Determine the [x, y] coordinate at the center of the cell enclosing the given text.  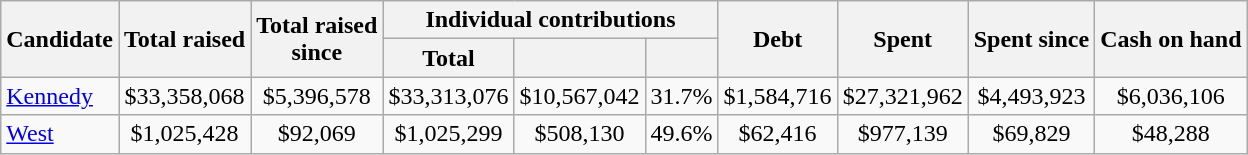
Spent since [1031, 39]
$1,584,716 [778, 96]
$1,025,299 [448, 134]
$69,829 [1031, 134]
Debt [778, 39]
$6,036,106 [1171, 96]
Cash on hand [1171, 39]
$5,396,578 [317, 96]
$33,313,076 [448, 96]
$4,493,923 [1031, 96]
Individual contributions [550, 20]
$1,025,428 [184, 134]
31.7% [682, 96]
$10,567,042 [580, 96]
West [60, 134]
Total raisedsince [317, 39]
$92,069 [317, 134]
Kennedy [60, 96]
$33,358,068 [184, 96]
Candidate [60, 39]
Total [448, 58]
49.6% [682, 134]
$508,130 [580, 134]
Total raised [184, 39]
$62,416 [778, 134]
$48,288 [1171, 134]
$977,139 [902, 134]
Spent [902, 39]
$27,321,962 [902, 96]
